Output the (X, Y) coordinate of the center of the cell containing the given text.  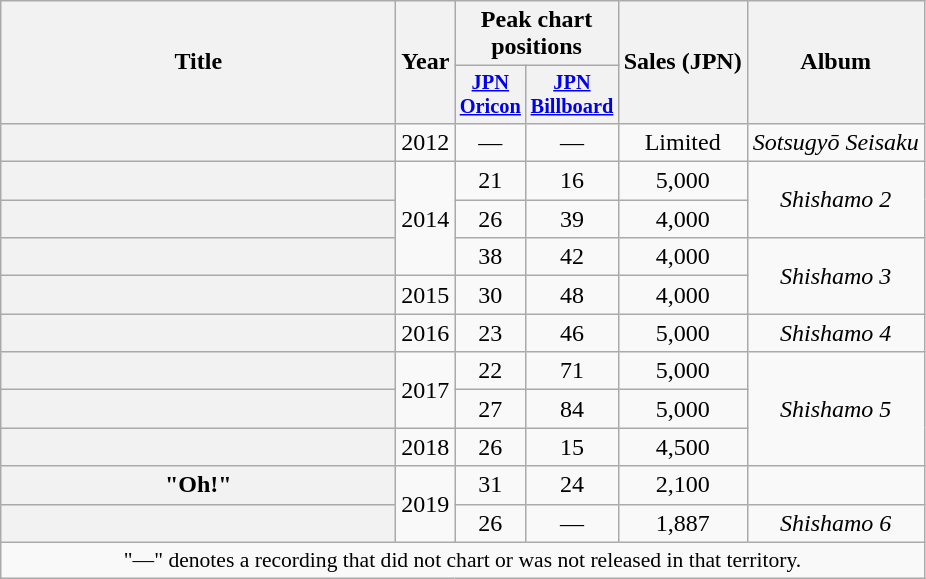
Peak chart positions (536, 34)
Shishamo 2 (836, 200)
71 (572, 371)
2017 (426, 390)
Shishamo 6 (836, 523)
Limited (682, 142)
Sotsugyō Seisaku (836, 142)
46 (572, 333)
21 (490, 181)
Sales (JPN) (682, 62)
JPNOricon (490, 95)
2018 (426, 447)
39 (572, 219)
2,100 (682, 485)
Title (198, 62)
2015 (426, 295)
15 (572, 447)
22 (490, 371)
30 (490, 295)
2012 (426, 142)
Year (426, 62)
Album (836, 62)
Shishamo 4 (836, 333)
2019 (426, 504)
JPNBillboard (572, 95)
"Oh!" (198, 485)
"—" denotes a recording that did not chart or was not released in that territory. (462, 560)
16 (572, 181)
27 (490, 409)
2014 (426, 219)
4,500 (682, 447)
84 (572, 409)
Shishamo 5 (836, 409)
48 (572, 295)
23 (490, 333)
2016 (426, 333)
1,887 (682, 523)
42 (572, 257)
Shishamo 3 (836, 276)
38 (490, 257)
24 (572, 485)
31 (490, 485)
